Return [X, Y] of the center of cell containing provided text 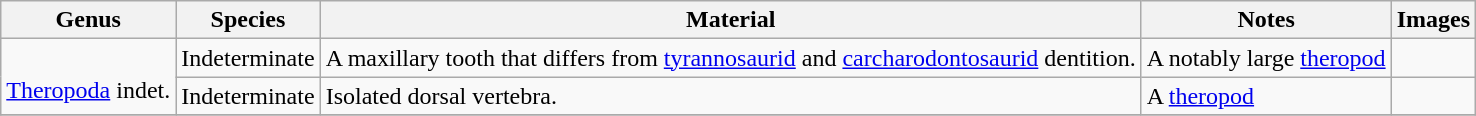
Isolated dorsal vertebra. [730, 96]
A maxillary tooth that differs from tyrannosaurid and carcharodontosaurid dentition. [730, 58]
Material [730, 20]
A notably large theropod [1266, 58]
Notes [1266, 20]
Species [248, 20]
Genus [88, 20]
Theropoda indet. [88, 77]
A theropod [1266, 96]
Images [1433, 20]
